Provide the (X, Y) coordinate of the cell's center where the given text is located.  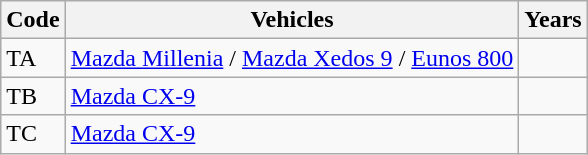
Code (33, 20)
Vehicles (292, 20)
TB (33, 96)
Years (553, 20)
Mazda Millenia / Mazda Xedos 9 / Eunos 800 (292, 58)
TA (33, 58)
TC (33, 134)
